Search for the cell housing the specified text and yield its (X, Y) center coordinate. 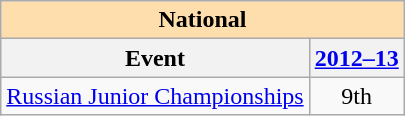
Event (155, 58)
9th (356, 96)
Russian Junior Championships (155, 96)
National (202, 20)
2012–13 (356, 58)
